Return the [x, y] coordinate for the center point of the cell that contains the specified text.  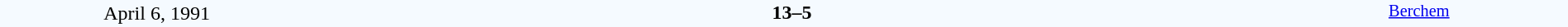
Berchem [1419, 13]
13–5 [791, 12]
April 6, 1991 [157, 13]
